Extract the (X, Y) coordinate from the center of the cell holding the provided text.  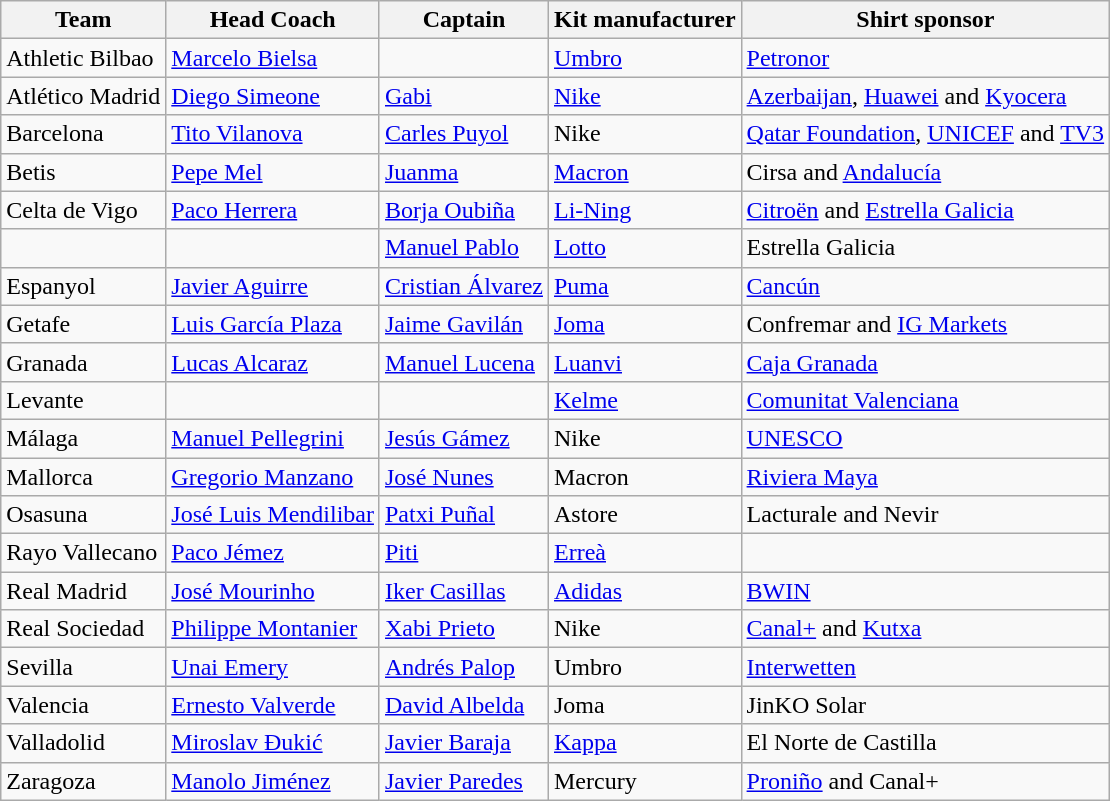
Borja Oubiña (464, 210)
José Mourinho (273, 591)
Rayo Vallecano (84, 553)
Getafe (84, 324)
Comunitat Valenciana (926, 400)
Miroslav Đukić (273, 743)
Kappa (644, 743)
Canal+ and Kutxa (926, 629)
Patxi Puñal (464, 515)
Lacturale and Nevir (926, 515)
Tito Vilanova (273, 134)
Petronor (926, 58)
Pepe Mel (273, 172)
Espanyol (84, 286)
Atlético Madrid (84, 96)
Mallorca (84, 477)
Proniño and Canal+ (926, 781)
Puma (644, 286)
Cristian Álvarez (464, 286)
Lotto (644, 248)
Cirsa and Andalucía (926, 172)
Mercury (644, 781)
Gregorio Manzano (273, 477)
Kit manufacturer (644, 20)
Estrella Galicia (926, 248)
Diego Simeone (273, 96)
Azerbaijan, Huawei and Kyocera (926, 96)
Luis García Plaza (273, 324)
Levante (84, 400)
Jesús Gámez (464, 438)
Paco Herrera (273, 210)
Philippe Montanier (273, 629)
Zaragoza (84, 781)
Málaga (84, 438)
Betis (84, 172)
José Nunes (464, 477)
Carles Puyol (464, 134)
Real Madrid (84, 591)
BWIN (926, 591)
UNESCO (926, 438)
Manuel Pablo (464, 248)
Jaime Gavilán (464, 324)
Qatar Foundation, UNICEF and TV3 (926, 134)
Confremar and IG Markets (926, 324)
Sevilla (84, 667)
Valencia (84, 705)
Shirt sponsor (926, 20)
Luanvi (644, 362)
Andrés Palop (464, 667)
Astore (644, 515)
Erreà (644, 553)
Interwetten (926, 667)
Gabi (464, 96)
Unai Emery (273, 667)
Iker Casillas (464, 591)
Head Coach (273, 20)
Team (84, 20)
Marcelo Bielsa (273, 58)
Juanma (464, 172)
Celta de Vigo (84, 210)
Real Sociedad (84, 629)
Ernesto Valverde (273, 705)
Javier Baraja (464, 743)
Osasuna (84, 515)
El Norte de Castilla (926, 743)
Manuel Lucena (464, 362)
Manolo Jiménez (273, 781)
Lucas Alcaraz (273, 362)
Adidas (644, 591)
Caja Granada (926, 362)
Barcelona (84, 134)
Citroën and Estrella Galicia (926, 210)
Paco Jémez (273, 553)
Piti (464, 553)
Kelme (644, 400)
Cancún (926, 286)
Javier Paredes (464, 781)
David Albelda (464, 705)
Granada (84, 362)
Manuel Pellegrini (273, 438)
Valladolid (84, 743)
Captain (464, 20)
Javier Aguirre (273, 286)
Li-Ning (644, 210)
JinKO Solar (926, 705)
Xabi Prieto (464, 629)
José Luis Mendilibar (273, 515)
Riviera Maya (926, 477)
Athletic Bilbao (84, 58)
